For the text-containing cell, return its midpoint in (X, Y) coordinate format. 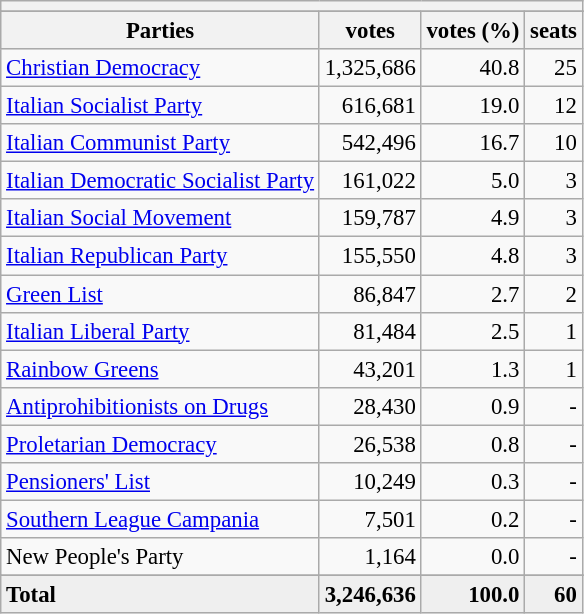
votes (370, 31)
26,538 (370, 444)
0.2 (473, 519)
Italian Democratic Socialist Party (160, 181)
New People's Party (160, 557)
Italian Republican Party (160, 256)
161,022 (370, 181)
86,847 (370, 294)
81,484 (370, 331)
Pensioners' List (160, 482)
4.9 (473, 219)
2 (554, 294)
0.0 (473, 557)
1,325,686 (370, 68)
25 (554, 68)
Italian Socialist Party (160, 106)
542,496 (370, 143)
Italian Social Movement (160, 219)
12 (554, 106)
Green List (160, 294)
Christian Democracy (160, 68)
votes (%) (473, 31)
5.0 (473, 181)
seats (554, 31)
1.3 (473, 369)
10 (554, 143)
2.7 (473, 294)
Rainbow Greens (160, 369)
616,681 (370, 106)
159,787 (370, 219)
100.0 (473, 594)
40.8 (473, 68)
Southern League Campania (160, 519)
3,246,636 (370, 594)
Antiprohibitionists on Drugs (160, 406)
Italian Liberal Party (160, 331)
0.8 (473, 444)
28,430 (370, 406)
16.7 (473, 143)
0.9 (473, 406)
Proletarian Democracy (160, 444)
60 (554, 594)
4.8 (473, 256)
43,201 (370, 369)
10,249 (370, 482)
19.0 (473, 106)
2.5 (473, 331)
7,501 (370, 519)
Italian Communist Party (160, 143)
Parties (160, 31)
155,550 (370, 256)
1,164 (370, 557)
0.3 (473, 482)
Total (160, 594)
